For the text-containing cell, return its midpoint in [x, y] coordinate format. 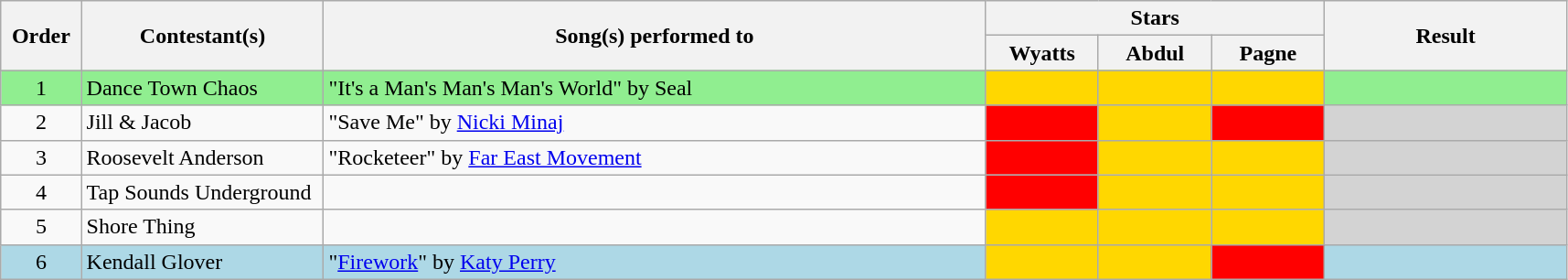
"It's a Man's Man's Man's World" by Seal [655, 88]
Result [1446, 36]
Shore Thing [203, 227]
"Save Me" by Nicki Minaj [655, 123]
Contestant(s) [203, 36]
4 [41, 192]
Stars [1156, 18]
Dance Town Chaos [203, 88]
Order [41, 36]
"Rocketeer" by Far East Movement [655, 157]
Song(s) performed to [655, 36]
3 [41, 157]
Roosevelt Anderson [203, 157]
2 [41, 123]
Pagne [1268, 53]
Wyatts [1042, 53]
Jill & Jacob [203, 123]
Tap Sounds Underground [203, 192]
6 [41, 262]
5 [41, 227]
Kendall Glover [203, 262]
1 [41, 88]
"Firework" by Katy Perry [655, 262]
Abdul [1155, 53]
